Scan for the cell matching the given text and deliver its (x, y) coordinate at center. 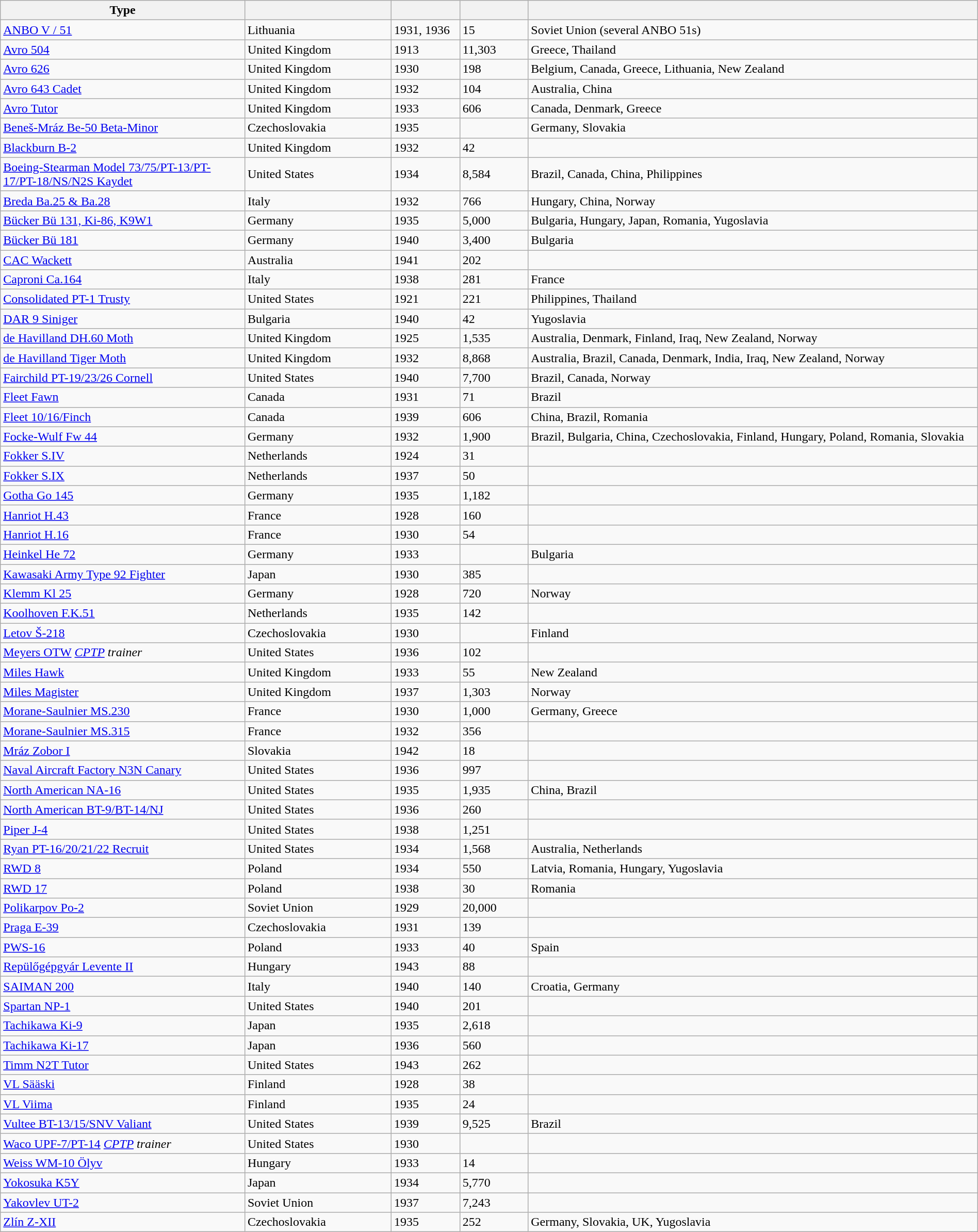
Tachikawa Ki-17 (123, 1045)
550 (494, 868)
997 (494, 770)
Avro Tutor (123, 108)
Naval Aircraft Factory N3N Canary (123, 770)
Miles Magister (123, 692)
Bulgaria, Hungary, Japan, Romania, Yugoslavia (753, 220)
Yokosuka K5Y (123, 1182)
VL Sääski (123, 1084)
Brazil, Canada, Norway (753, 378)
24 (494, 1104)
Hungary, China, Norway (753, 201)
Focke-Wulf Fw 44 (123, 436)
Ryan PT-16/20/21/22 Recruit (123, 849)
160 (494, 515)
18 (494, 751)
Germany, Greece (753, 711)
139 (494, 928)
Germany, Slovakia (753, 128)
9,525 (494, 1124)
252 (494, 1222)
5,770 (494, 1182)
Mráz Zobor I (123, 751)
356 (494, 731)
Bücker Bü 131, Ki-86, K9W1 (123, 220)
142 (494, 613)
Caproni Ca.164 (123, 280)
2,618 (494, 1026)
Spartan NP-1 (123, 1006)
1,900 (494, 436)
Beneš-Mráz Be-50 Beta-Minor (123, 128)
Piper J-4 (123, 829)
Australia (318, 260)
40 (494, 947)
Meyers OTW CPTP trainer (123, 653)
Greece, Thailand (753, 50)
202 (494, 260)
Fokker S.IV (123, 456)
1924 (426, 456)
Morane-Saulnier MS.315 (123, 731)
China, Brazil, Romania (753, 417)
88 (494, 967)
7,700 (494, 378)
54 (494, 534)
Letov Š-218 (123, 633)
Germany, Slovakia, UK, Yugoslavia (753, 1222)
201 (494, 1006)
Polikarpov Po-2 (123, 908)
Romania (753, 888)
Weiss WM-10 Ölyv (123, 1163)
Lithuania (318, 30)
RWD 8 (123, 868)
Kawasaki Army Type 92 Fighter (123, 574)
Fokker S.IX (123, 476)
50 (494, 476)
Australia, Brazil, Canada, Denmark, India, Iraq, New Zealand, Norway (753, 358)
Avro 643 Cadet (123, 89)
221 (494, 299)
Avro 504 (123, 50)
Brazil, Bulgaria, China, Czechoslovakia, Finland, Hungary, Poland, Romania, Slovakia (753, 436)
102 (494, 653)
1931, 1936 (426, 30)
55 (494, 672)
Spain (753, 947)
Waco UPF-7/PT-14 CPTP trainer (123, 1143)
1,182 (494, 495)
Blackburn B-2 (123, 148)
Klemm Kl 25 (123, 594)
281 (494, 280)
1,935 (494, 790)
Zlín Z-XII (123, 1222)
Fleet Fawn (123, 397)
1913 (426, 50)
SAIMAN 200 (123, 986)
20,000 (494, 908)
720 (494, 594)
Koolhoven F.K.51 (123, 613)
8,584 (494, 174)
1,251 (494, 829)
de Havilland Tiger Moth (123, 358)
560 (494, 1045)
198 (494, 69)
3,400 (494, 240)
Yakovlev UT-2 (123, 1203)
Croatia, Germany (753, 986)
1,568 (494, 849)
New Zealand (753, 672)
140 (494, 986)
104 (494, 89)
38 (494, 1084)
Philippines, Thailand (753, 299)
5,000 (494, 220)
11,303 (494, 50)
ANBO V / 51 (123, 30)
Boeing-Stearman Model 73/75/PT-13/PT-17/PT-18/NS/N2S Kaydet (123, 174)
Gotha Go 145 (123, 495)
260 (494, 809)
de Havilland DH.60 Moth (123, 338)
Australia, Denmark, Finland, Iraq, New Zealand, Norway (753, 338)
15 (494, 30)
30 (494, 888)
Heinkel He 72 (123, 554)
7,243 (494, 1203)
Consolidated PT-1 Trusty (123, 299)
Bücker Bü 181 (123, 240)
Vultee BT-13/15/SNV Valiant (123, 1124)
262 (494, 1065)
1929 (426, 908)
Breda Ba.25 & Ba.28 (123, 201)
Australia, Netherlands (753, 849)
Tachikawa Ki-9 (123, 1026)
PWS-16 (123, 947)
Belgium, Canada, Greece, Lithuania, New Zealand (753, 69)
Latvia, Romania, Hungary, Yugoslavia (753, 868)
China, Brazil (753, 790)
Australia, China (753, 89)
Hanriot H.16 (123, 534)
1942 (426, 751)
VL Viima (123, 1104)
Brazil, Canada, China, Philippines (753, 174)
1,000 (494, 711)
North American NA-16 (123, 790)
North American BT-9/BT-14/NJ (123, 809)
Repülőgépgyár Levente II (123, 967)
Type (123, 10)
Slovakia (318, 751)
Praga E-39 (123, 928)
31 (494, 456)
Avro 626 (123, 69)
1925 (426, 338)
Morane-Saulnier MS.230 (123, 711)
14 (494, 1163)
766 (494, 201)
1,535 (494, 338)
RWD 17 (123, 888)
Fairchild PT-19/23/26 Cornell (123, 378)
Fleet 10/16/Finch (123, 417)
Hanriot H.43 (123, 515)
71 (494, 397)
1921 (426, 299)
1941 (426, 260)
Miles Hawk (123, 672)
Timm N2T Tutor (123, 1065)
DAR 9 Siniger (123, 319)
Yugoslavia (753, 319)
385 (494, 574)
CAC Wackett (123, 260)
Soviet Union (several ANBO 51s) (753, 30)
1,303 (494, 692)
8,868 (494, 358)
Canada, Denmark, Greece (753, 108)
